Detect which cell encompasses the target text, then output its (X, Y) center coordinate. 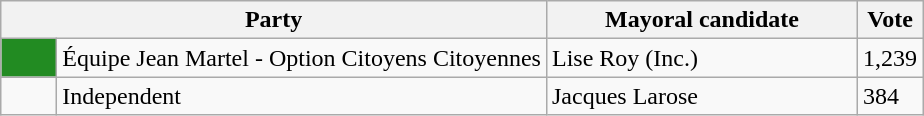
Jacques Larose (702, 96)
384 (890, 96)
Vote (890, 20)
Lise Roy (Inc.) (702, 58)
Équipe Jean Martel - Option Citoyens Citoyennes (302, 58)
Independent (302, 96)
1,239 (890, 58)
Party (274, 20)
Mayoral candidate (702, 20)
